Detect which cell encompasses the target text, then output its [X, Y] center coordinate. 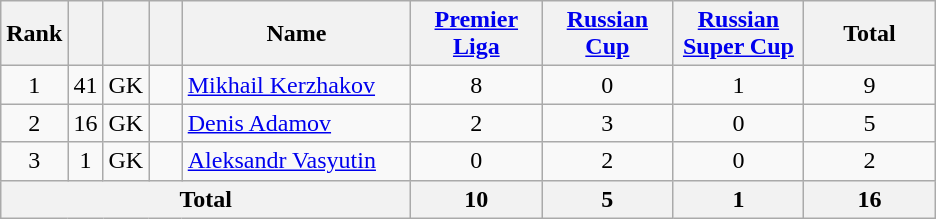
Aleksandr Vasyutin [296, 161]
Premier Liga [476, 34]
9 [870, 85]
41 [86, 85]
Denis Adamov [296, 123]
8 [476, 85]
Mikhail Kerzhakov [296, 85]
Russian Cup [608, 34]
Rank [34, 34]
Name [296, 34]
Russian Super Cup [738, 34]
10 [476, 199]
